Find where the given text appears and provide that cell's center as (x, y) coordinate. 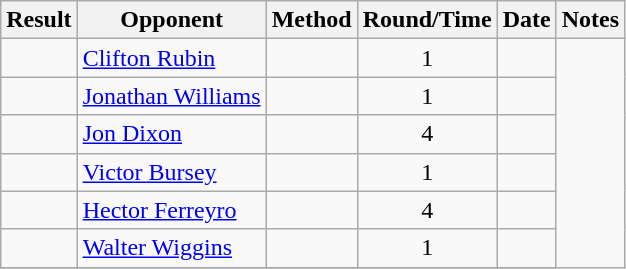
Victor Bursey (172, 172)
Jonathan Williams (172, 96)
Date (526, 20)
Clifton Rubin (172, 58)
Hector Ferreyro (172, 210)
Result (39, 20)
Jon Dixon (172, 134)
Round/Time (427, 20)
Notes (590, 20)
Opponent (172, 20)
Walter Wiggins (172, 248)
Method (312, 20)
